Find where the given text appears and provide that cell's center as [X, Y] coordinate. 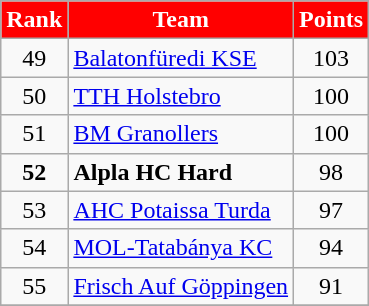
Balatonfüredi KSE [181, 58]
49 [34, 58]
MOL-Tatabánya KC [181, 248]
103 [332, 58]
91 [332, 286]
BM Granollers [181, 134]
51 [34, 134]
Rank [34, 20]
54 [34, 248]
Frisch Auf Göppingen [181, 286]
Points [332, 20]
Alpla HC Hard [181, 172]
Team [181, 20]
AHC Potaissa Turda [181, 210]
53 [34, 210]
98 [332, 172]
50 [34, 96]
TTH Holstebro [181, 96]
94 [332, 248]
55 [34, 286]
52 [34, 172]
97 [332, 210]
